Scan for the cell matching the given text and deliver its [X, Y] coordinate at center. 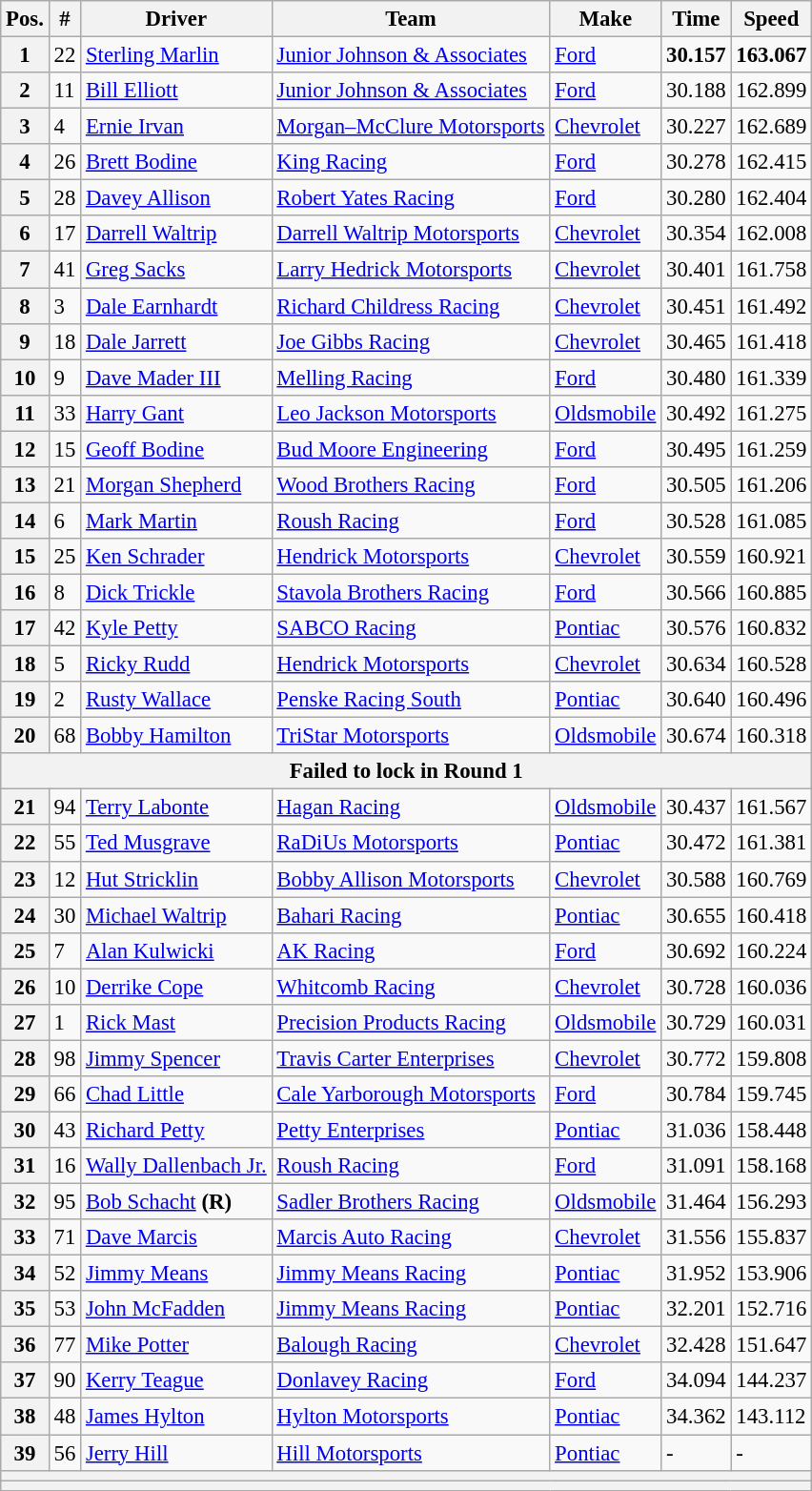
30.495 [696, 449]
Rusty Wallace [176, 700]
30.492 [696, 413]
Jerry Hill [176, 1453]
Pos. [25, 19]
31.091 [696, 1166]
Melling Racing [411, 378]
30.188 [696, 91]
20 [25, 736]
# [65, 19]
Alan Kulwicki [176, 950]
Penske Racing South [411, 700]
162.404 [772, 198]
Make [606, 19]
Bahari Racing [411, 915]
32 [25, 1202]
19 [25, 700]
155.837 [772, 1237]
Brett Bodine [176, 162]
23 [25, 879]
30.588 [696, 879]
34.094 [696, 1381]
32.201 [696, 1309]
AK Racing [411, 950]
Richard Childress Racing [411, 306]
31.952 [696, 1274]
Balough Racing [411, 1345]
95 [65, 1202]
161.567 [772, 807]
Dale Jarrett [176, 341]
Marcis Auto Racing [411, 1237]
Richard Petty [176, 1130]
Harry Gant [176, 413]
36 [25, 1345]
Travis Carter Enterprises [411, 1058]
160.885 [772, 592]
Whitcomb Racing [411, 987]
Failed to lock in Round 1 [406, 771]
Hut Stricklin [176, 879]
Hylton Motorsports [411, 1417]
41 [65, 270]
30.401 [696, 270]
Dave Marcis [176, 1237]
30.354 [696, 234]
Sterling Marlin [176, 55]
161.275 [772, 413]
Donlavey Racing [411, 1381]
Driver [176, 19]
Darrell Waltrip [176, 234]
Morgan–McClure Motorsports [411, 127]
38 [25, 1417]
Robert Yates Racing [411, 198]
Davey Allison [176, 198]
30.674 [696, 736]
Bobby Hamilton [176, 736]
30.278 [696, 162]
Speed [772, 19]
94 [65, 807]
Ernie Irvan [176, 127]
Wood Brothers Racing [411, 485]
Larry Hedrick Motorsports [411, 270]
158.448 [772, 1130]
66 [65, 1094]
SABCO Racing [411, 628]
Bob Schacht (R) [176, 1202]
Dale Earnhardt [176, 306]
161.206 [772, 485]
Derrike Cope [176, 987]
Greg Sacks [176, 270]
30.566 [696, 592]
37 [25, 1381]
Darrell Waltrip Motorsports [411, 234]
160.224 [772, 950]
30.640 [696, 700]
Sadler Brothers Racing [411, 1202]
161.085 [772, 521]
Wally Dallenbach Jr. [176, 1166]
Morgan Shepherd [176, 485]
68 [65, 736]
Chad Little [176, 1094]
160.036 [772, 987]
30.472 [696, 844]
98 [65, 1058]
162.415 [772, 162]
RaDiUs Motorsports [411, 844]
55 [65, 844]
Bill Elliott [176, 91]
30.505 [696, 485]
153.906 [772, 1274]
160.031 [772, 1023]
Dick Trickle [176, 592]
31 [25, 1166]
Geoff Bodine [176, 449]
160.418 [772, 915]
160.769 [772, 879]
163.067 [772, 55]
39 [25, 1453]
Time [696, 19]
30.528 [696, 521]
159.745 [772, 1094]
Petty Enterprises [411, 1130]
Dave Mader III [176, 378]
Ricky Rudd [176, 664]
27 [25, 1023]
34 [25, 1274]
160.832 [772, 628]
161.758 [772, 270]
14 [25, 521]
162.689 [772, 127]
24 [25, 915]
152.716 [772, 1309]
30.729 [696, 1023]
Jimmy Spencer [176, 1058]
John McFadden [176, 1309]
30.451 [696, 306]
161.381 [772, 844]
32.428 [696, 1345]
31.464 [696, 1202]
30.576 [696, 628]
Kerry Teague [176, 1381]
Jimmy Means [176, 1274]
77 [65, 1345]
Terry Labonte [176, 807]
160.528 [772, 664]
30.692 [696, 950]
Ted Musgrave [176, 844]
162.899 [772, 91]
31.556 [696, 1237]
160.921 [772, 557]
160.496 [772, 700]
Bud Moore Engineering [411, 449]
Ken Schrader [176, 557]
144.237 [772, 1381]
Kyle Petty [176, 628]
56 [65, 1453]
30.157 [696, 55]
30.728 [696, 987]
Team [411, 19]
Hagan Racing [411, 807]
Mike Potter [176, 1345]
143.112 [772, 1417]
53 [65, 1309]
31.036 [696, 1130]
151.647 [772, 1345]
161.418 [772, 341]
161.492 [772, 306]
158.168 [772, 1166]
162.008 [772, 234]
29 [25, 1094]
43 [65, 1130]
Leo Jackson Motorsports [411, 413]
30.465 [696, 341]
71 [65, 1237]
13 [25, 485]
30.437 [696, 807]
Hill Motorsports [411, 1453]
30.784 [696, 1094]
Michael Waltrip [176, 915]
30.227 [696, 127]
King Racing [411, 162]
Cale Yarborough Motorsports [411, 1094]
Bobby Allison Motorsports [411, 879]
34.362 [696, 1417]
30.634 [696, 664]
48 [65, 1417]
Joe Gibbs Racing [411, 341]
Stavola Brothers Racing [411, 592]
Rick Mast [176, 1023]
159.808 [772, 1058]
160.318 [772, 736]
35 [25, 1309]
30.655 [696, 915]
30.280 [696, 198]
52 [65, 1274]
90 [65, 1381]
Mark Martin [176, 521]
30.559 [696, 557]
James Hylton [176, 1417]
161.339 [772, 378]
161.259 [772, 449]
Precision Products Racing [411, 1023]
TriStar Motorsports [411, 736]
30.480 [696, 378]
156.293 [772, 1202]
42 [65, 628]
30.772 [696, 1058]
